Pinpoint the cell where the given text exists, returning its (X, Y) midpoint coordinate. 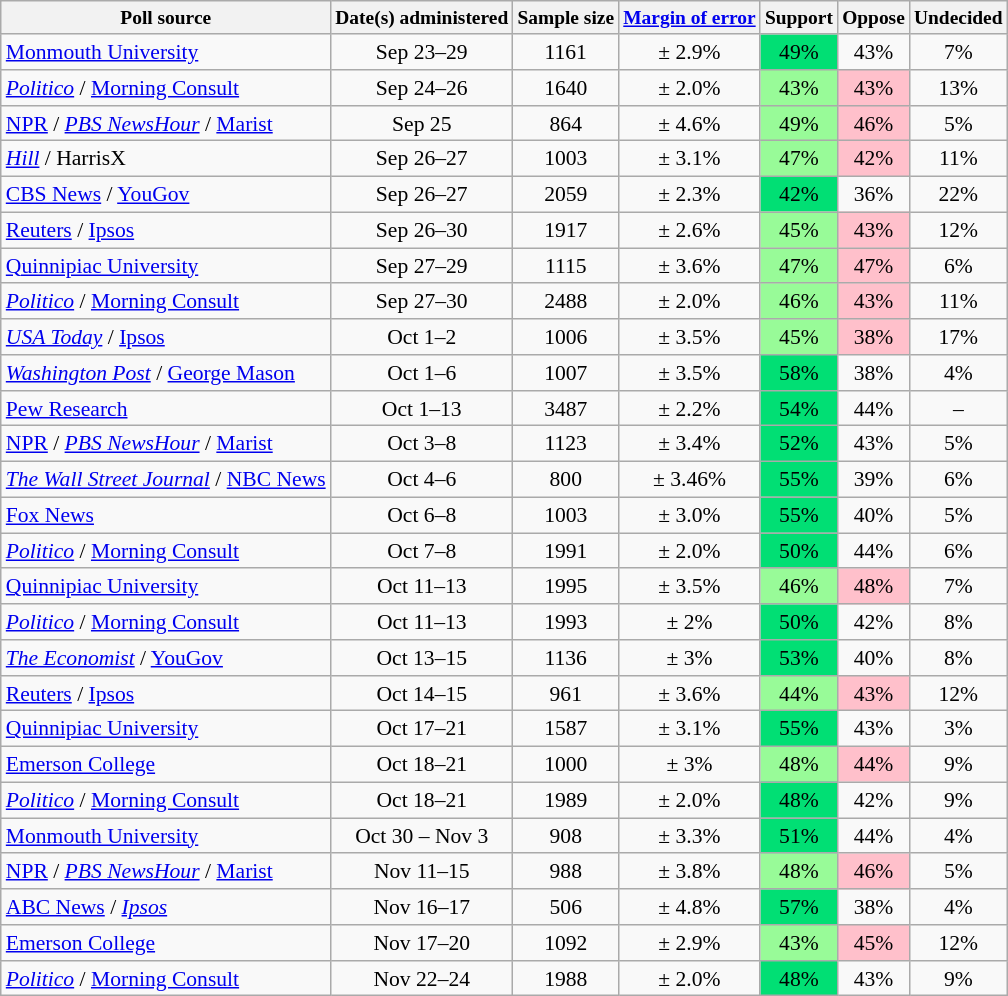
The Economist / YouGov (166, 658)
Oct 7–8 (422, 551)
± 4.8% (690, 907)
Nov 11–15 (422, 872)
– (958, 409)
Oct 30 – Nov 3 (422, 836)
864 (566, 124)
51% (798, 836)
1007 (566, 373)
The Wall Street Journal / NBC News (166, 480)
USA Today / Ipsos (166, 337)
ABC News / Ipsos (166, 907)
Oct 6–8 (422, 516)
Oct 1–13 (422, 409)
13% (958, 88)
Sep 25 (422, 124)
54% (798, 409)
Pew Research (166, 409)
Hill / HarrisX (166, 159)
53% (798, 658)
Sep 27–29 (422, 266)
1136 (566, 658)
± 4.6% (690, 124)
3487 (566, 409)
961 (566, 694)
1995 (566, 587)
1991 (566, 551)
1989 (566, 800)
Nov 17–20 (422, 943)
800 (566, 480)
± 2.6% (690, 230)
Date(s) administered (422, 18)
Poll source (166, 18)
58% (798, 373)
± 2.2% (690, 409)
± 3.3% (690, 836)
506 (566, 907)
± 3.0% (690, 516)
Sep 23–29 (422, 52)
1000 (566, 765)
1587 (566, 729)
± 3.8% (690, 872)
1115 (566, 266)
CBS News / YouGov (166, 195)
Sep 27–30 (422, 302)
1006 (566, 337)
22% (958, 195)
1123 (566, 444)
908 (566, 836)
Oct 1–2 (422, 337)
Washington Post / George Mason (166, 373)
39% (874, 480)
Oppose (874, 18)
± 3.46% (690, 480)
± 3.4% (690, 444)
Nov 16–17 (422, 907)
Oct 4–6 (422, 480)
3% (958, 729)
Sep 24–26 (422, 88)
1640 (566, 88)
57% (798, 907)
± 2.3% (690, 195)
2059 (566, 195)
Sep 26–30 (422, 230)
Oct 13–15 (422, 658)
Sample size (566, 18)
Margin of error (690, 18)
± 2% (690, 622)
Fox News (166, 516)
Oct 3–8 (422, 444)
36% (874, 195)
1092 (566, 943)
Oct 17–21 (422, 729)
Oct 1–6 (422, 373)
Oct 14–15 (422, 694)
Undecided (958, 18)
2488 (566, 302)
988 (566, 872)
1917 (566, 230)
17% (958, 337)
52% (798, 444)
Support (798, 18)
1161 (566, 52)
1993 (566, 622)
